Find where the given text appears and provide that cell's center as (x, y) coordinate. 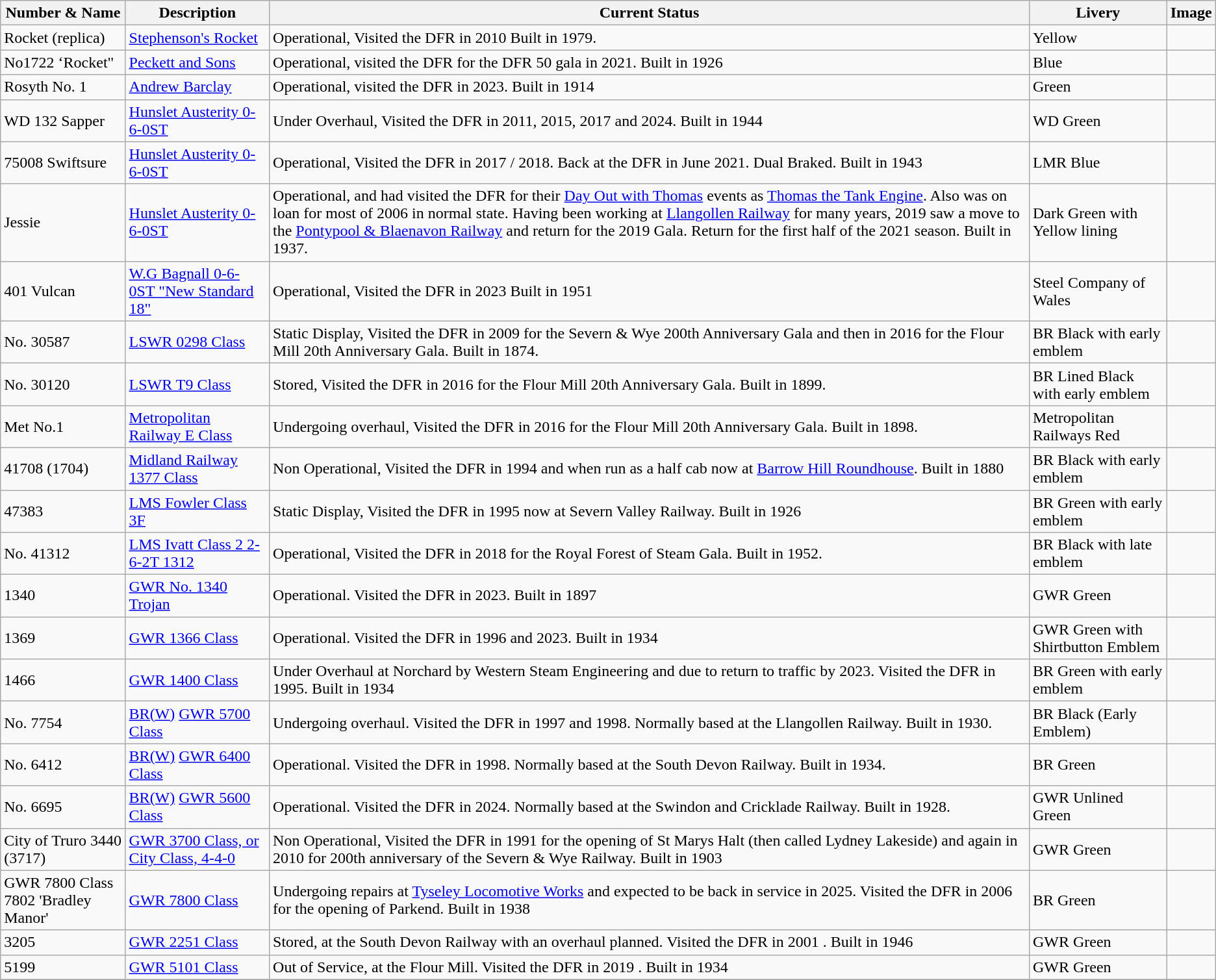
Stored, at the South Devon Railway with an overhaul planned. Visited the DFR in 2001 . Built in 1946 (650, 942)
Green (1098, 87)
75008 Swiftsure (63, 162)
Undergoing overhaul, Visited the DFR in 2016 for the Flour Mill 20th Anniversary Gala. Built in 1898. (650, 426)
401 Vulcan (63, 291)
LSWR T9 Class (197, 384)
Operational, visited the DFR in 2023. Built in 1914 (650, 87)
BR(W) GWR 5600 Class (197, 807)
Dark Green with Yellow lining (1098, 222)
Metropolitan Railways Red (1098, 426)
GWR Green with Shirtbutton Emblem (1098, 638)
GWR 2251 Class (197, 942)
Operational, Visited the DFR in 2023 Built in 1951 (650, 291)
Operational. Visited the DFR in 2024. Normally based at the Swindon and Cricklade Railway. Built in 1928. (650, 807)
GWR 1366 Class (197, 638)
GWR No. 1340 Trojan (197, 596)
GWR 7800 Class 7802 'Bradley Manor' (63, 900)
Current Status (650, 13)
Operational, Visited the DFR in 2017 / 2018. Back at the DFR in June 2021. Dual Braked. Built in 1943 (650, 162)
No. 41312 (63, 553)
Livery (1098, 13)
No1722 ‘Rocket" (63, 62)
Operational. Visited the DFR in 1998. Normally based at the South Devon Railway. Built in 1934. (650, 765)
Static Display, Visited the DFR in 1995 now at Severn Valley Railway. Built in 1926 (650, 510)
GWR 7800 Class (197, 900)
No. 6695 (63, 807)
Stephenson's Rocket (197, 38)
BR Black with late emblem (1098, 553)
GWR 1400 Class (197, 681)
Jessie (63, 222)
LMS Ivatt Class 2 2-6-2T 1312 (197, 553)
Andrew Barclay (197, 87)
Image (1191, 13)
Rocket (replica) (63, 38)
BR Black (Early Emblem) (1098, 722)
LMS Fowler Class 3F (197, 510)
GWR 5101 Class (197, 967)
W.G Bagnall 0-6-0ST "New Standard 18" (197, 291)
No. 30587 (63, 342)
Operational. Visited the DFR in 2023. Built in 1897 (650, 596)
Under Overhaul, Visited the DFR in 2011, 2015, 2017 and 2024. Built in 1944 (650, 121)
WD Green (1098, 121)
Undergoing overhaul. Visited the DFR in 1997 and 1998. Normally based at the Llangollen Railway. Built in 1930. (650, 722)
Description (197, 13)
5199 (63, 967)
No. 7754 (63, 722)
Met No.1 (63, 426)
41708 (1704) (63, 469)
1369 (63, 638)
Peckett and Sons (197, 62)
GWR Unlined Green (1098, 807)
Number & Name (63, 13)
1340 (63, 596)
Midland Railway 1377 Class (197, 469)
No. 30120 (63, 384)
WD 132 Sapper (63, 121)
LMR Blue (1098, 162)
Yellow (1098, 38)
Blue (1098, 62)
Operational, visited the DFR for the DFR 50 gala in 2021. Built in 1926 (650, 62)
BR(W) GWR 5700 Class (197, 722)
3205 (63, 942)
Out of Service, at the Flour Mill. Visited the DFR in 2019 . Built in 1934 (650, 967)
Non Operational, Visited the DFR in 1994 and when run as a half cab now at Barrow Hill Roundhouse. Built in 1880 (650, 469)
Stored, Visited the DFR in 2016 for the Flour Mill 20th Anniversary Gala. Built in 1899. (650, 384)
Operational, Visited the DFR in 2018 for the Royal Forest of Steam Gala. Built in 1952. (650, 553)
47383 (63, 510)
Rosyth No. 1 (63, 87)
City of Truro 3440 (3717) (63, 849)
Steel Company of Wales (1098, 291)
BR Lined Black with early emblem (1098, 384)
Operational, Visited the DFR in 2010 Built in 1979. (650, 38)
No. 6412 (63, 765)
GWR 3700 Class, or City Class, 4-4-0 (197, 849)
BR(W) GWR 6400 Class (197, 765)
LSWR 0298 Class (197, 342)
Operational. Visited the DFR in 1996 and 2023. Built in 1934 (650, 638)
Metropolitan Railway E Class (197, 426)
Under Overhaul at Norchard by Western Steam Engineering and due to return to traffic by 2023. Visited the DFR in 1995. Built in 1934 (650, 681)
1466 (63, 681)
